Return (x, y) of the center of cell containing provided text 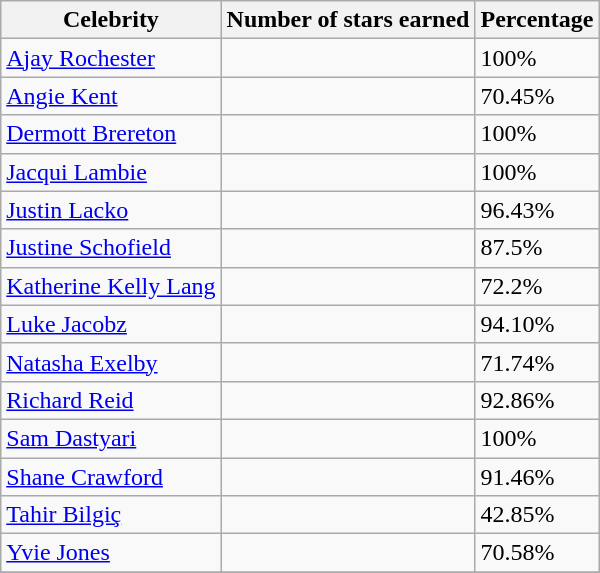
Justin Lacko (111, 210)
87.5% (537, 248)
Luke Jacobz (111, 324)
Dermott Brereton (111, 134)
70.45% (537, 96)
Yvie Jones (111, 553)
Ajay Rochester (111, 58)
Number of stars earned (348, 20)
96.43% (537, 210)
94.10% (537, 324)
Justine Schofield (111, 248)
91.46% (537, 477)
70.58% (537, 553)
Sam Dastyari (111, 438)
Shane Crawford (111, 477)
Natasha Exelby (111, 362)
Jacqui Lambie (111, 172)
92.86% (537, 400)
72.2% (537, 286)
Angie Kent (111, 96)
Tahir Bilgiç (111, 515)
42.85% (537, 515)
Percentage (537, 20)
Richard Reid (111, 400)
71.74% (537, 362)
Katherine Kelly Lang (111, 286)
Celebrity (111, 20)
